Determine the (X, Y) coordinate at the center of the cell enclosing the given text.  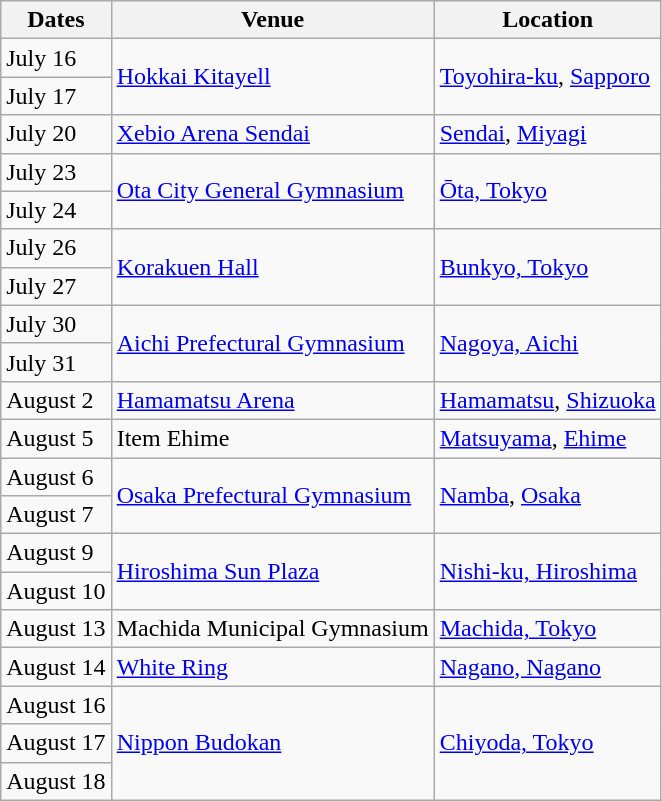
Machida Municipal Gymnasium (272, 629)
Korakuen Hall (272, 267)
July 24 (56, 210)
July 30 (56, 324)
Hamamatsu Arena (272, 400)
Venue (272, 20)
July 17 (56, 96)
Nippon Budokan (272, 743)
August 5 (56, 438)
August 9 (56, 553)
White Ring (272, 667)
Matsuyama, Ehime (548, 438)
Dates (56, 20)
July 27 (56, 286)
Sendai, Miyagi (548, 134)
Ota City General Gymnasium (272, 191)
Xebio Arena Sendai (272, 134)
July 23 (56, 172)
August 16 (56, 705)
July 26 (56, 248)
Ōta, Tokyo (548, 191)
Hiroshima Sun Plaza (272, 572)
Hamamatsu, Shizuoka (548, 400)
August 18 (56, 781)
July 20 (56, 134)
August 13 (56, 629)
Osaka Prefectural Gymnasium (272, 496)
August 14 (56, 667)
Item Ehime (272, 438)
Nagoya, Aichi (548, 343)
August 6 (56, 477)
Toyohira-ku, Sapporo (548, 77)
Nishi-ku, Hiroshima (548, 572)
August 17 (56, 743)
Bunkyo, Tokyo (548, 267)
August 2 (56, 400)
Hokkai Kitayell (272, 77)
August 7 (56, 515)
July 31 (56, 362)
August 10 (56, 591)
July 16 (56, 58)
Location (548, 20)
Namba, Osaka (548, 496)
Chiyoda, Tokyo (548, 743)
Machida, Tokyo (548, 629)
Aichi Prefectural Gymnasium (272, 343)
Nagano, Nagano (548, 667)
